Identify which cell holds the provided text, then report its [x, y] central coordinate. 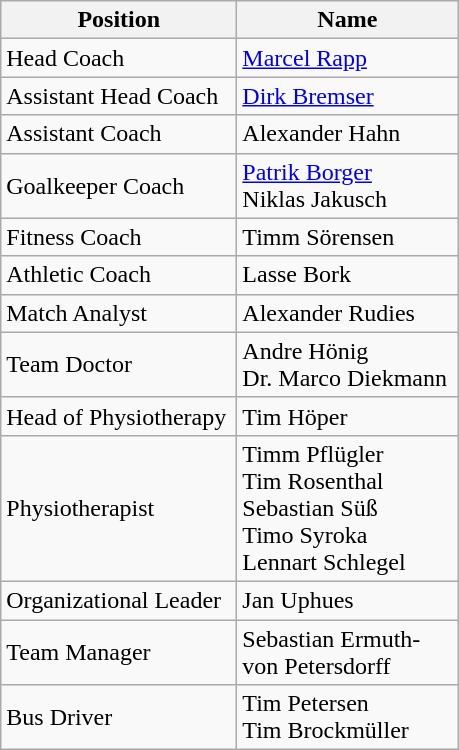
Assistant Head Coach [119, 96]
Alexander Rudies [348, 313]
Team Manager [119, 652]
Tim Höper [348, 416]
Bus Driver [119, 718]
Marcel Rapp [348, 58]
Position [119, 20]
Name [348, 20]
Sebastian Ermuth-von Petersdorff [348, 652]
Tim Petersen Tim Brockmüller [348, 718]
Match Analyst [119, 313]
Athletic Coach [119, 275]
Team Doctor [119, 364]
Fitness Coach [119, 237]
Alexander Hahn [348, 134]
Dirk Bremser [348, 96]
Patrik Borger Niklas Jakusch [348, 186]
Andre Hönig Dr. Marco Diekmann [348, 364]
Goalkeeper Coach [119, 186]
Timm Pflügler Tim Rosenthal Sebastian Süß Timo Syroka Lennart Schlegel [348, 508]
Head Coach [119, 58]
Head of Physiotherapy [119, 416]
Timm Sörensen [348, 237]
Lasse Bork [348, 275]
Organizational Leader [119, 600]
Jan Uphues [348, 600]
Assistant Coach [119, 134]
Physiotherapist [119, 508]
